Pinpoint the cell where the given text exists, returning its (x, y) midpoint coordinate. 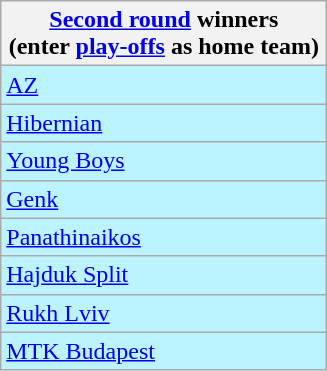
Panathinaikos (164, 237)
Second round winners(enter play-offs as home team) (164, 34)
AZ (164, 85)
MTK Budapest (164, 351)
Hibernian (164, 123)
Hajduk Split (164, 275)
Rukh Lviv (164, 313)
Young Boys (164, 161)
Genk (164, 199)
